For the text-containing cell, return its midpoint in (x, y) coordinate format. 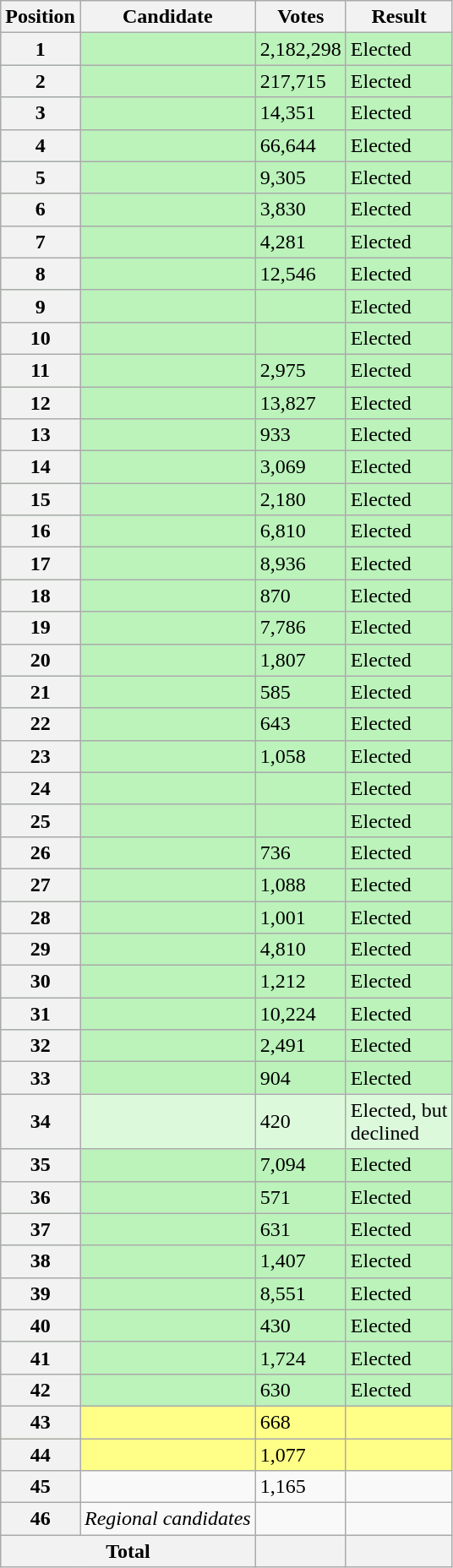
46 (41, 1519)
45 (41, 1487)
18 (41, 596)
9 (41, 306)
Regional candidates (167, 1519)
Position (41, 17)
12,546 (301, 274)
33 (41, 1078)
1,212 (301, 982)
17 (41, 563)
668 (301, 1422)
20 (41, 660)
2 (41, 81)
7,786 (301, 628)
35 (41, 1165)
36 (41, 1197)
8 (41, 274)
631 (301, 1229)
571 (301, 1197)
933 (301, 435)
42 (41, 1390)
430 (301, 1326)
Total (128, 1551)
10 (41, 338)
643 (301, 724)
30 (41, 982)
27 (41, 885)
37 (41, 1229)
1,088 (301, 885)
2,975 (301, 370)
2,182,298 (301, 49)
7,094 (301, 1165)
1,058 (301, 756)
66,644 (301, 145)
24 (41, 788)
5 (41, 177)
217,715 (301, 81)
736 (301, 852)
13 (41, 435)
1,407 (301, 1261)
11 (41, 370)
16 (41, 531)
19 (41, 628)
4,810 (301, 950)
23 (41, 756)
26 (41, 852)
9,305 (301, 177)
1,001 (301, 917)
22 (41, 724)
13,827 (301, 403)
870 (301, 596)
8,551 (301, 1293)
2,180 (301, 499)
Result (399, 17)
32 (41, 1046)
Votes (301, 17)
39 (41, 1293)
904 (301, 1078)
4,281 (301, 242)
1,807 (301, 660)
Candidate (167, 17)
3 (41, 113)
585 (301, 692)
3,830 (301, 210)
7 (41, 242)
630 (301, 1390)
4 (41, 145)
6,810 (301, 531)
1,165 (301, 1487)
15 (41, 499)
420 (301, 1122)
34 (41, 1122)
41 (41, 1358)
1,724 (301, 1358)
3,069 (301, 467)
25 (41, 820)
10,224 (301, 1014)
14 (41, 467)
14,351 (301, 113)
Elected, butdeclined (399, 1122)
44 (41, 1454)
28 (41, 917)
21 (41, 692)
1,077 (301, 1454)
29 (41, 950)
12 (41, 403)
2,491 (301, 1046)
43 (41, 1422)
6 (41, 210)
8,936 (301, 563)
31 (41, 1014)
40 (41, 1326)
38 (41, 1261)
1 (41, 49)
